Identify which cell holds the provided text, then report its [X, Y] central coordinate. 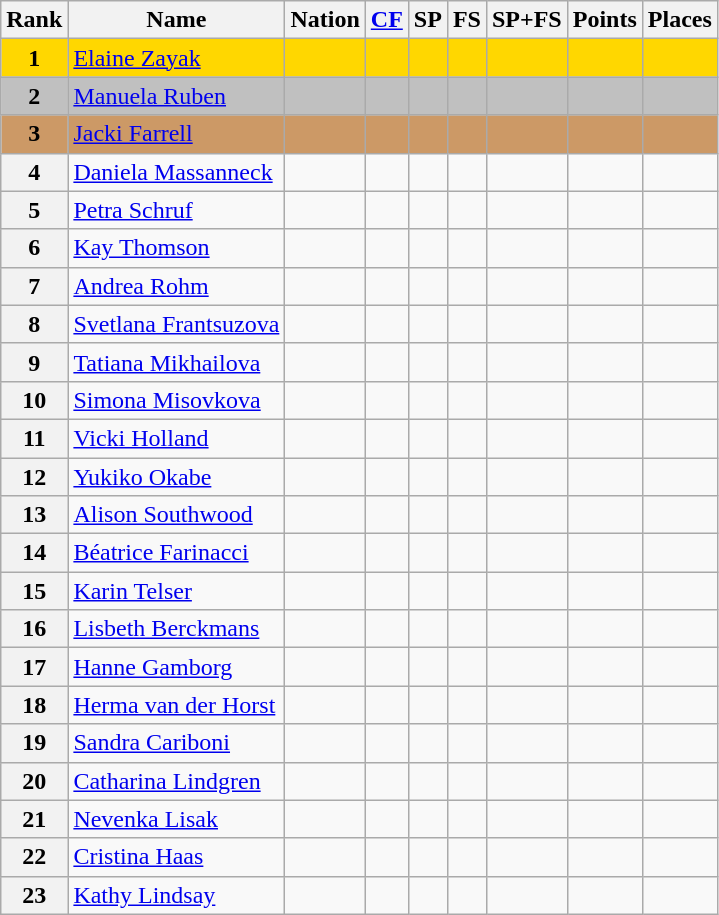
22 [34, 857]
2 [34, 96]
19 [34, 743]
Elaine Zayak [176, 58]
12 [34, 477]
Kay Thomson [176, 248]
Lisbeth Berckmans [176, 629]
Rank [34, 20]
3 [34, 134]
15 [34, 591]
23 [34, 895]
Tatiana Mikhailova [176, 362]
Béatrice Farinacci [176, 553]
Kathy Lindsay [176, 895]
Petra Schruf [176, 210]
Manuela Ruben [176, 96]
Name [176, 20]
9 [34, 362]
Nevenka Lisak [176, 819]
Places [680, 20]
Karin Telser [176, 591]
Simona Misovkova [176, 400]
SP [428, 20]
SP+FS [526, 20]
Andrea Rohm [176, 286]
5 [34, 210]
Daniela Massanneck [176, 172]
Herma van der Horst [176, 705]
7 [34, 286]
11 [34, 438]
Sandra Cariboni [176, 743]
Vicki Holland [176, 438]
Yukiko Okabe [176, 477]
Svetlana Frantsuzova [176, 324]
17 [34, 667]
6 [34, 248]
8 [34, 324]
FS [466, 20]
Points [604, 20]
Catharina Lindgren [176, 781]
18 [34, 705]
21 [34, 819]
13 [34, 515]
Nation [325, 20]
CF [386, 20]
14 [34, 553]
Cristina Haas [176, 857]
Hanne Gamborg [176, 667]
Alison Southwood [176, 515]
4 [34, 172]
20 [34, 781]
1 [34, 58]
Jacki Farrell [176, 134]
16 [34, 629]
10 [34, 400]
